Capture the cell that displays the provided text and extract its [x, y] central coordinate. 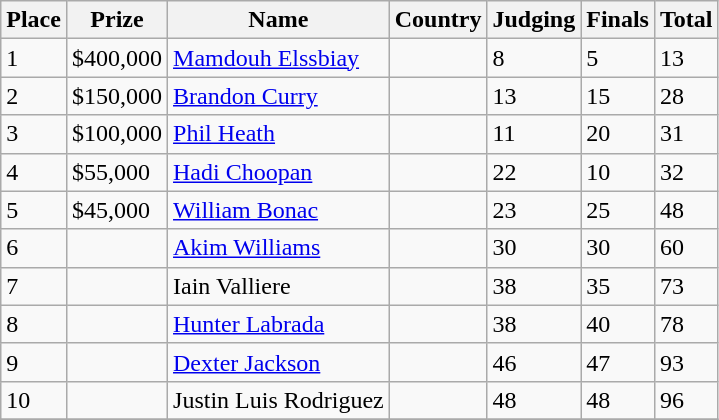
Prize [116, 20]
$100,000 [116, 134]
$45,000 [116, 210]
Finals [618, 20]
Brandon Curry [279, 96]
28 [686, 96]
Place [34, 20]
40 [618, 324]
7 [34, 286]
25 [618, 210]
31 [686, 134]
73 [686, 286]
3 [34, 134]
20 [618, 134]
Iain Valliere [279, 286]
96 [686, 400]
$150,000 [116, 96]
Mamdouh Elssbiay [279, 58]
$400,000 [116, 58]
1 [34, 58]
Phil Heath [279, 134]
22 [534, 172]
6 [34, 248]
Hadi Choopan [279, 172]
2 [34, 96]
47 [618, 362]
$55,000 [116, 172]
11 [534, 134]
Name [279, 20]
93 [686, 362]
35 [618, 286]
William Bonac [279, 210]
78 [686, 324]
60 [686, 248]
Country [438, 20]
Judging [534, 20]
Total [686, 20]
23 [534, 210]
4 [34, 172]
Hunter Labrada [279, 324]
Akim Williams [279, 248]
32 [686, 172]
15 [618, 96]
46 [534, 362]
Dexter Jackson [279, 362]
Justin Luis Rodriguez [279, 400]
9 [34, 362]
